Detect which cell encompasses the target text, then output its (x, y) center coordinate. 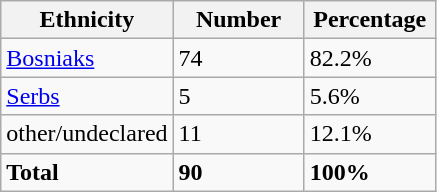
Serbs (87, 96)
5.6% (370, 96)
Ethnicity (87, 20)
82.2% (370, 58)
11 (238, 134)
90 (238, 172)
5 (238, 96)
Total (87, 172)
74 (238, 58)
Number (238, 20)
100% (370, 172)
Percentage (370, 20)
Bosniaks (87, 58)
other/undeclared (87, 134)
12.1% (370, 134)
